For the text-containing cell, return its midpoint in [X, Y] coordinate format. 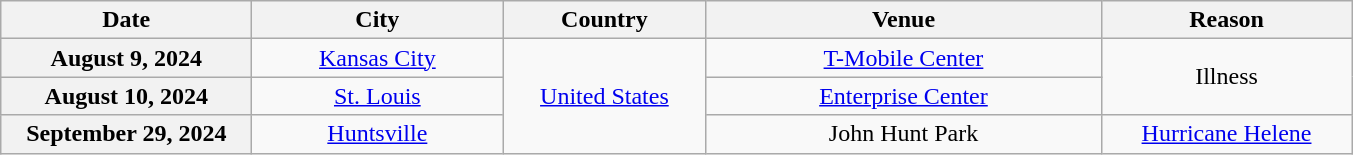
August 10, 2024 [126, 96]
City [378, 20]
United States [604, 96]
John Hunt Park [904, 134]
St. Louis [378, 96]
Date [126, 20]
Hurricane Helene [1226, 134]
Kansas City [378, 58]
August 9, 2024 [126, 58]
Country [604, 20]
Huntsville [378, 134]
Enterprise Center [904, 96]
September 29, 2024 [126, 134]
T-Mobile Center [904, 58]
Illness [1226, 77]
Reason [1226, 20]
Venue [904, 20]
